Identify which cell holds the provided text, then report its (X, Y) central coordinate. 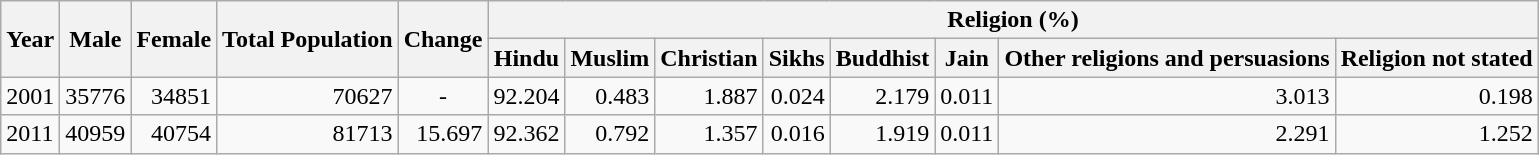
92.362 (526, 134)
Total Population (308, 39)
1.357 (709, 134)
70627 (308, 96)
Male (96, 39)
2.179 (882, 96)
Change (443, 39)
Year (30, 39)
Religion (%) (1013, 20)
1.887 (709, 96)
Female (174, 39)
- (443, 96)
15.697 (443, 134)
Buddhist (882, 58)
0.483 (610, 96)
0.198 (1436, 96)
1.252 (1436, 134)
0.792 (610, 134)
34851 (174, 96)
Muslim (610, 58)
0.024 (796, 96)
2.291 (1167, 134)
2011 (30, 134)
40754 (174, 134)
Other religions and persuasions (1167, 58)
3.013 (1167, 96)
35776 (96, 96)
1.919 (882, 134)
0.016 (796, 134)
2001 (30, 96)
Christian (709, 58)
Hindu (526, 58)
40959 (96, 134)
Religion not stated (1436, 58)
Jain (967, 58)
81713 (308, 134)
Sikhs (796, 58)
92.204 (526, 96)
